Search for the cell housing the specified text and yield its (X, Y) center coordinate. 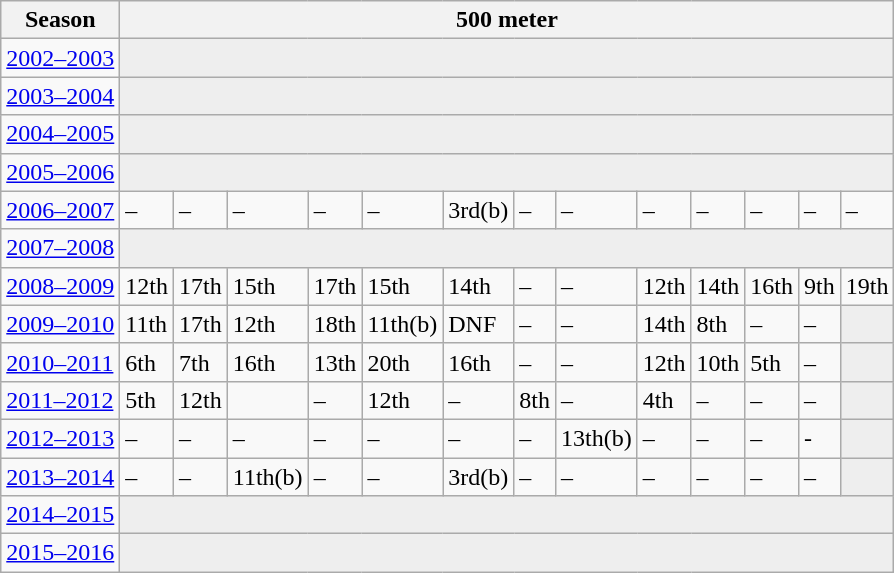
2003–2004 (60, 96)
500 meter (507, 20)
2005–2006 (60, 172)
9th (819, 286)
13th (335, 362)
19th (867, 286)
2008–2009 (60, 286)
2002–2003 (60, 58)
2011–2012 (60, 400)
2004–2005 (60, 134)
2013–2014 (60, 477)
2012–2013 (60, 438)
2015–2016 (60, 553)
2006–2007 (60, 210)
2010–2011 (60, 362)
DNF (478, 324)
Season (60, 20)
20th (402, 362)
7th (201, 362)
2007–2008 (60, 248)
2014–2015 (60, 515)
- (819, 438)
18th (335, 324)
13th(b) (596, 438)
10th (718, 362)
4th (664, 400)
6th (147, 362)
11th (147, 324)
2009–2010 (60, 324)
